For the text-containing cell, return its midpoint in (X, Y) coordinate format. 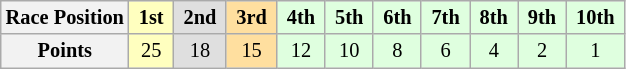
6th (397, 17)
8 (397, 51)
10 (349, 51)
8th (494, 17)
7th (445, 17)
4th (301, 17)
25 (152, 51)
Race Position (65, 17)
6 (445, 51)
1st (152, 17)
3rd (251, 17)
Points (65, 51)
2 (542, 51)
10th (595, 17)
2nd (200, 17)
1 (595, 51)
12 (301, 51)
4 (494, 51)
15 (251, 51)
9th (542, 17)
18 (200, 51)
5th (349, 17)
